Capture the cell that displays the provided text and extract its (x, y) central coordinate. 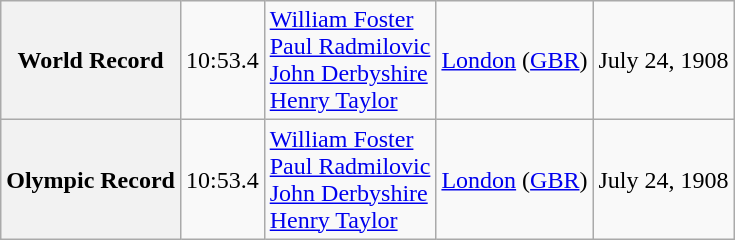
World Record (91, 60)
Olympic Record (91, 180)
